Locate the cell with the specified text and output its (x, y) center coordinate. 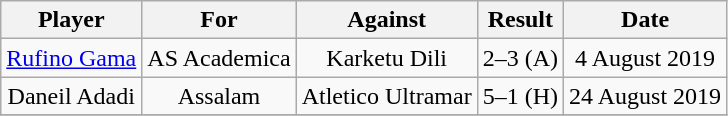
Date (646, 20)
Daneil Adadi (72, 96)
Karketu Dili (386, 58)
Result (520, 20)
Against (386, 20)
Atletico Ultramar (386, 96)
Player (72, 20)
24 August 2019 (646, 96)
Rufino Gama (72, 58)
2–3 (A) (520, 58)
AS Academica (219, 58)
For (219, 20)
4 August 2019 (646, 58)
Assalam (219, 96)
5–1 (H) (520, 96)
